Determine the (x, y) coordinate at the center of the cell enclosing the given text.  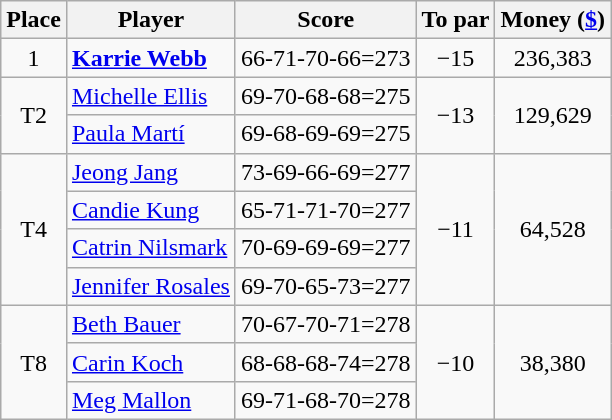
38,380 (553, 362)
Carin Koch (150, 362)
Jeong Jang (150, 172)
69-70-65-73=277 (326, 286)
T4 (34, 229)
Catrin Nilsmark (150, 248)
−15 (456, 58)
70-67-70-71=278 (326, 324)
69-68-69-69=275 (326, 134)
T8 (34, 362)
69-71-68-70=278 (326, 400)
129,629 (553, 115)
Karrie Webb (150, 58)
Paula Martí (150, 134)
Money ($) (553, 20)
73-69-66-69=277 (326, 172)
Place (34, 20)
Meg Mallon (150, 400)
70-69-69-69=277 (326, 248)
Score (326, 20)
Candie Kung (150, 210)
−13 (456, 115)
Beth Bauer (150, 324)
236,383 (553, 58)
64,528 (553, 229)
Michelle Ellis (150, 96)
To par (456, 20)
1 (34, 58)
Player (150, 20)
−11 (456, 229)
T2 (34, 115)
66-71-70-66=273 (326, 58)
65-71-71-70=277 (326, 210)
69-70-68-68=275 (326, 96)
68-68-68-74=278 (326, 362)
−10 (456, 362)
Jennifer Rosales (150, 286)
